Provide the [X, Y] coordinate of the cell's center where the given text is located.  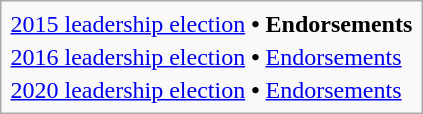
2015 leadership election • Endorsements [212, 24]
2020 leadership election • Endorsements [212, 90]
2016 leadership election • Endorsements [212, 57]
